Extract the [x, y] coordinate from the center of the cell holding the provided text.  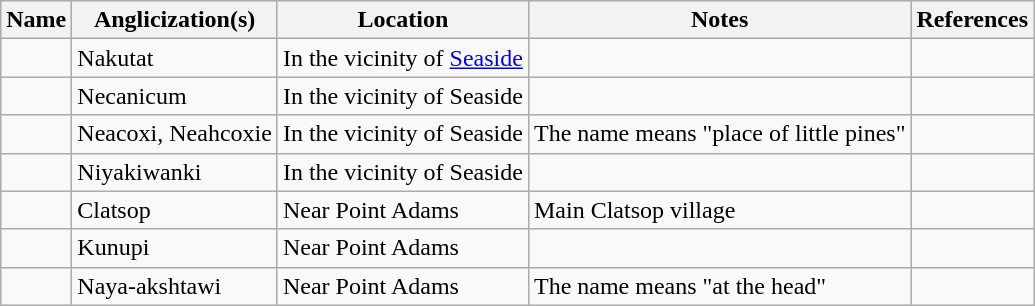
Notes [720, 20]
Location [402, 20]
Niyakiwanki [175, 172]
References [972, 20]
The name means "at the head" [720, 286]
Clatsop [175, 210]
Neacoxi, Neahcoxie [175, 134]
The name means "place of little pines" [720, 134]
Main Clatsop village [720, 210]
Kunupi [175, 248]
Necanicum [175, 96]
Name [36, 20]
Anglicization(s) [175, 20]
Nakutat [175, 58]
Naya-akshtawi [175, 286]
